Extract the (X, Y) coordinate from the center of the cell holding the provided text.  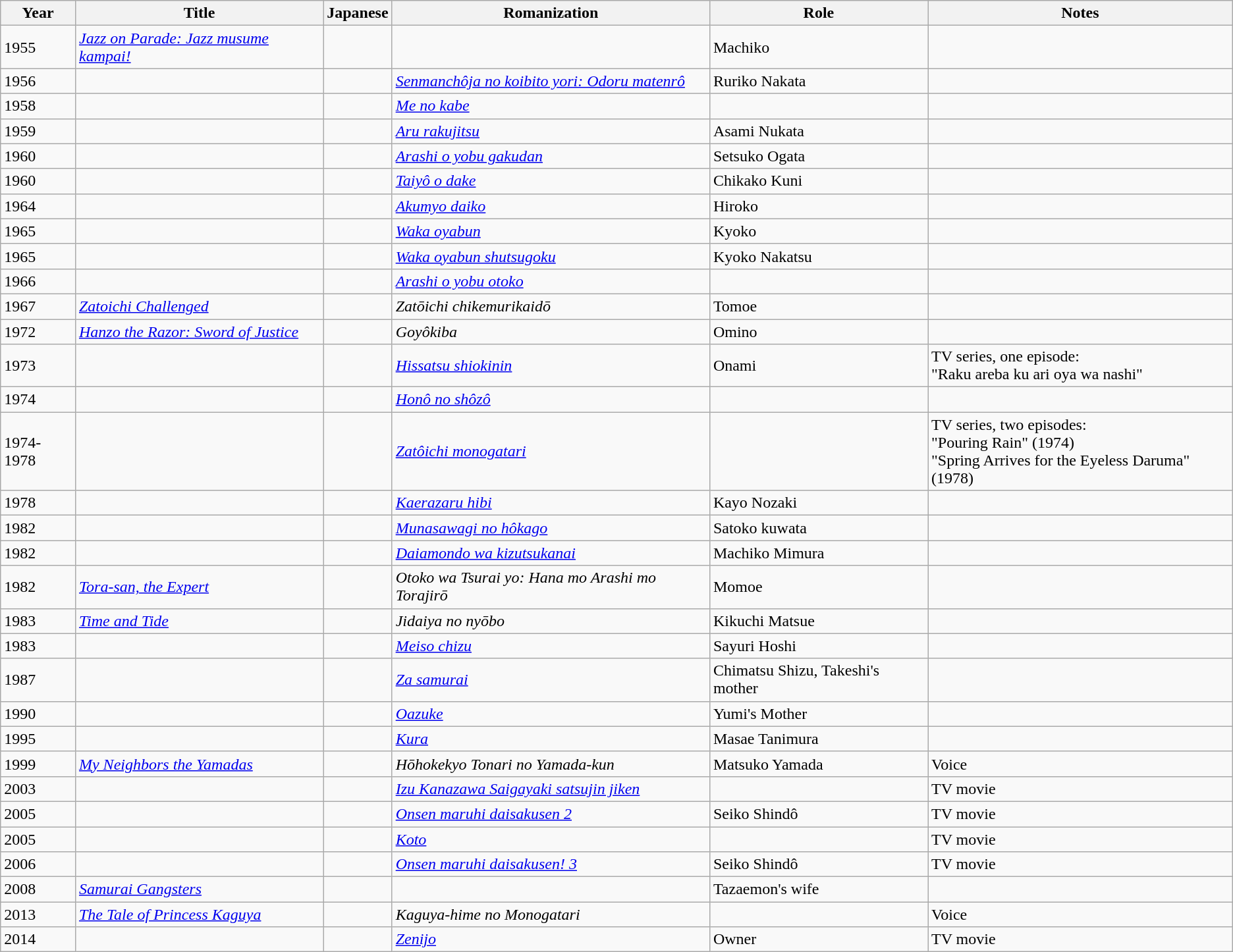
Ruriko Nakata (818, 81)
1958 (38, 106)
Asami Nukata (818, 131)
Onami (818, 366)
Matsuko Yamada (818, 764)
Arashi o yobu otoko (551, 281)
Kyoko (818, 231)
Akumyo daiko (551, 206)
Yumi's Mother (818, 714)
1999 (38, 764)
Tomoe (818, 306)
Role (818, 13)
Otoko wa Tsurai yo: Hana mo Arashi mo Torajirō (551, 587)
Honô no shôzô (551, 400)
Za samurai (551, 679)
1966 (38, 281)
1973 (38, 366)
Masae Tanimura (818, 739)
Kayo Nozaki (818, 503)
Zatōichi chikemurikaidō (551, 306)
Daiamondo wa kizutsukanai (551, 553)
2008 (38, 889)
1964 (38, 206)
1972 (38, 331)
Zatôichi monogatari (551, 452)
2013 (38, 914)
2006 (38, 864)
1955 (38, 47)
Hōhokekyo Tonari no Yamada-kun (551, 764)
Munasawagi no hôkago (551, 528)
Hissatsu shiokinin (551, 366)
Waka oyabun (551, 231)
Onsen maruhi daisakusen! 3 (551, 864)
Kaguya-hime no Monogatari (551, 914)
My Neighbors the Yamadas (199, 764)
Tora-san, the Expert (199, 587)
Romanization (551, 13)
1967 (38, 306)
1974 (38, 400)
1959 (38, 131)
Goyôkiba (551, 331)
Machiko Mimura (818, 553)
Taiyô o dake (551, 181)
Zatoichi Challenged (199, 306)
1990 (38, 714)
Kikuchi Matsue (818, 621)
2003 (38, 789)
Year (38, 13)
1987 (38, 679)
Jazz on Parade: Jazz musume kampai! (199, 47)
2014 (38, 939)
Tazaemon's wife (818, 889)
Time and Tide (199, 621)
1978 (38, 503)
Setsuko Ogata (818, 156)
Notes (1080, 13)
Hiroko (818, 206)
1995 (38, 739)
Aru rakujitsu (551, 131)
Senmanchôja no koibito yori: Odoru matenrô (551, 81)
The Tale of Princess Kaguya (199, 914)
Chikako Kuni (818, 181)
TV series, one episode:"Raku areba ku ari oya wa nashi" (1080, 366)
Omino (818, 331)
Title (199, 13)
Momoe (818, 587)
Meiso chizu (551, 646)
Kyoko Nakatsu (818, 256)
Me no kabe (551, 106)
Oazuke (551, 714)
Japanese (358, 13)
Chimatsu Shizu, Takeshi's mother (818, 679)
Onsen maruhi daisakusen 2 (551, 814)
Owner (818, 939)
Kura (551, 739)
1956 (38, 81)
Koto (551, 839)
Jidaiya no nyōbo (551, 621)
1974-1978 (38, 452)
Kaerazaru hibi (551, 503)
Izu Kanazawa Saigayaki satsujin jiken (551, 789)
TV series, two episodes:"Pouring Rain" (1974)"Spring Arrives for the Eyeless Daruma" (1978) (1080, 452)
Sayuri Hoshi (818, 646)
Satoko kuwata (818, 528)
Hanzo the Razor: Sword of Justice (199, 331)
Zenijo (551, 939)
Samurai Gangsters (199, 889)
Waka oyabun shutsugoku (551, 256)
Arashi o yobu gakudan (551, 156)
Machiko (818, 47)
